Pinpoint the cell where the given text exists, returning its [x, y] midpoint coordinate. 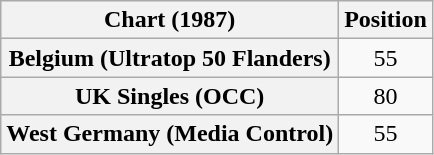
West Germany (Media Control) [170, 134]
Position [386, 20]
Chart (1987) [170, 20]
80 [386, 96]
UK Singles (OCC) [170, 96]
Belgium (Ultratop 50 Flanders) [170, 58]
